Determine the [x, y] coordinate at the center of the cell enclosing the given text.  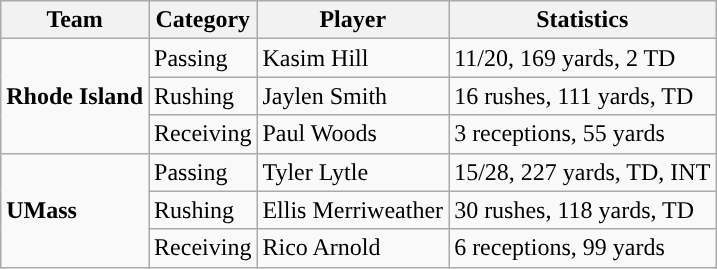
11/20, 169 yards, 2 TD [582, 58]
Statistics [582, 20]
15/28, 227 yards, TD, INT [582, 172]
6 receptions, 99 yards [582, 248]
Paul Woods [353, 134]
Ellis Merriweather [353, 210]
30 rushes, 118 yards, TD [582, 210]
Jaylen Smith [353, 96]
Kasim Hill [353, 58]
Rico Arnold [353, 248]
16 rushes, 111 yards, TD [582, 96]
UMass [75, 210]
Tyler Lytle [353, 172]
3 receptions, 55 yards [582, 134]
Category [203, 20]
Player [353, 20]
Rhode Island [75, 96]
Team [75, 20]
